Output the [x, y] coordinate of the center of the cell containing the given text.  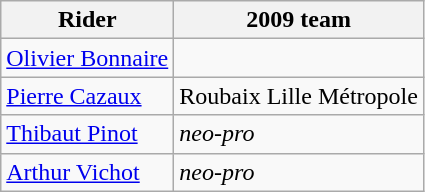
Olivier Bonnaire [88, 58]
2009 team [299, 20]
Roubaix Lille Métropole [299, 96]
Pierre Cazaux [88, 96]
Arthur Vichot [88, 172]
Rider [88, 20]
Thibaut Pinot [88, 134]
